Detect which cell encompasses the target text, then output its [x, y] center coordinate. 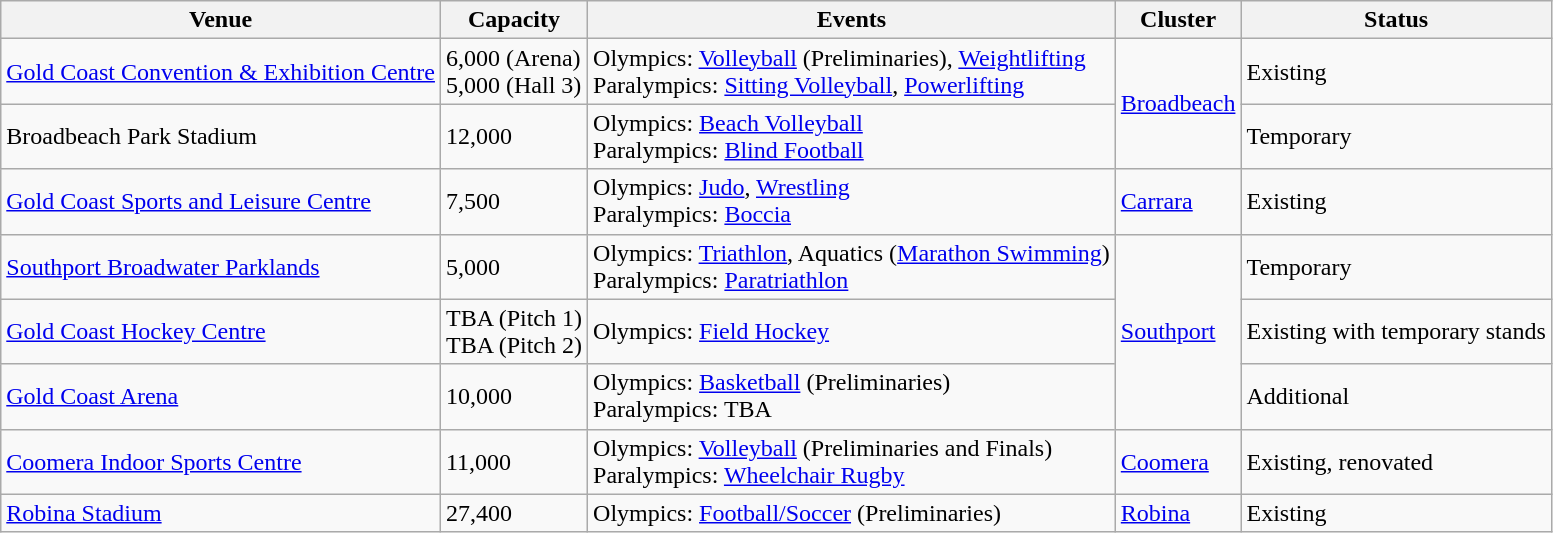
Olympics: Volleyball (Preliminaries and Finals)Paralympics: Wheelchair Rugby [852, 462]
5,000 [514, 266]
Robina [1178, 513]
Olympics: Field Hockey [852, 332]
Olympics: Judo, WrestlingParalympics: Boccia [852, 202]
Broadbeach [1178, 104]
Gold Coast Hockey Centre [221, 332]
Olympics: Beach VolleyballParalympics: Blind Football [852, 136]
Gold Coast Convention & Exhibition Centre [221, 72]
27,400 [514, 513]
Venue [221, 20]
Coomera Indoor Sports Centre [221, 462]
Events [852, 20]
Cluster [1178, 20]
Existing, renovated [1396, 462]
6,000 (Arena)5,000 (Hall 3) [514, 72]
Additional [1396, 396]
7,500 [514, 202]
TBA (Pitch 1)TBA (Pitch 2) [514, 332]
11,000 [514, 462]
Gold Coast Sports and Leisure Centre [221, 202]
10,000 [514, 396]
Broadbeach Park Stadium [221, 136]
Capacity [514, 20]
Olympics: Triathlon, Aquatics (Marathon Swimming)Paralympics: Paratriathlon [852, 266]
Olympics: Football/Soccer (Preliminaries) [852, 513]
Gold Coast Arena [221, 396]
Status [1396, 20]
Southport [1178, 332]
Olympics: Basketball (Preliminaries)Paralympics: TBA [852, 396]
Existing with temporary stands [1396, 332]
12,000 [514, 136]
Robina Stadium [221, 513]
Carrara [1178, 202]
Coomera [1178, 462]
Southport Broadwater Parklands [221, 266]
Olympics: Volleyball (Preliminaries), WeightliftingParalympics: Sitting Volleyball, Powerlifting [852, 72]
